For the text-containing cell, return its midpoint in (x, y) coordinate format. 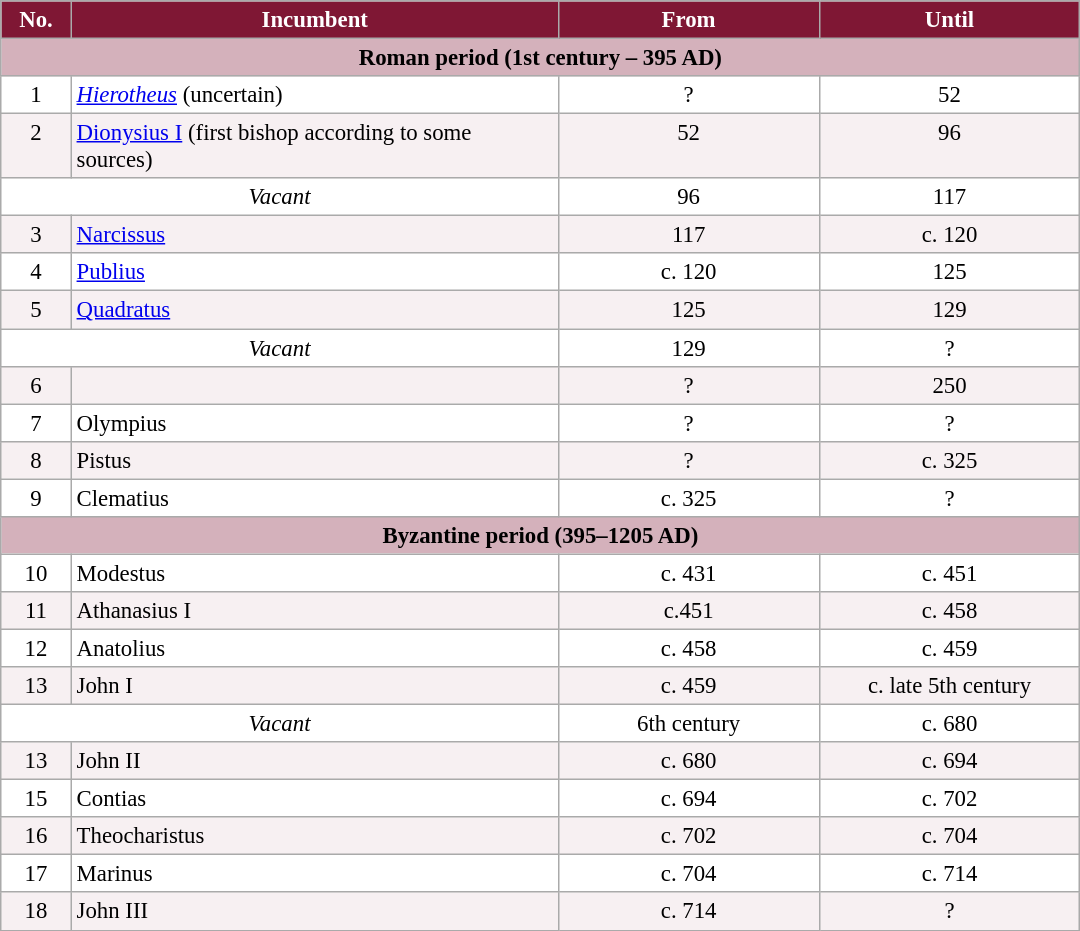
From (688, 20)
Dionysius I (first bishop according to some sources) (314, 146)
18 (36, 912)
11 (36, 611)
Athanasius I (314, 611)
3 (36, 235)
c. late 5th century (950, 686)
12 (36, 648)
10 (36, 573)
c. 451 (950, 573)
1 (36, 95)
Contias (314, 799)
c. 431 (688, 573)
16 (36, 836)
c.451 (688, 611)
No. (36, 20)
Anatolius (314, 648)
2 (36, 146)
Theocharistus (314, 836)
6th century (688, 724)
Hierotheus (uncertain) (314, 95)
7 (36, 423)
Incumbent (314, 20)
Marinus (314, 874)
Narcissus (314, 235)
Publius (314, 273)
Pistus (314, 460)
250 (950, 385)
Clematius (314, 498)
Olympius (314, 423)
Quadratus (314, 310)
15 (36, 799)
5 (36, 310)
Roman period (1st century – 395 AD) (540, 58)
John II (314, 761)
4 (36, 273)
8 (36, 460)
Byzantine period (395–1205 AD) (540, 536)
17 (36, 874)
Until (950, 20)
6 (36, 385)
Modestus (314, 573)
9 (36, 498)
John III (314, 912)
John I (314, 686)
